Scan for the cell matching the given text and deliver its (x, y) coordinate at center. 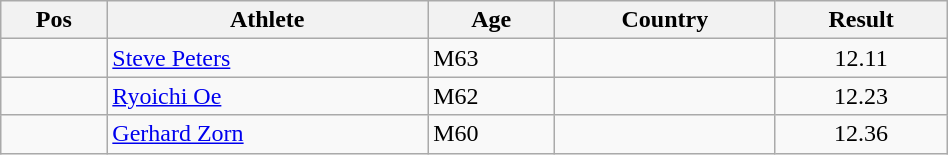
12.36 (861, 134)
M60 (492, 134)
Pos (54, 20)
Steve Peters (268, 58)
Country (665, 20)
Gerhard Zorn (268, 134)
M63 (492, 58)
Athlete (268, 20)
M62 (492, 96)
Age (492, 20)
12.23 (861, 96)
Result (861, 20)
Ryoichi Oe (268, 96)
12.11 (861, 58)
